Return the [X, Y] coordinate for the center point of the cell that contains the specified text.  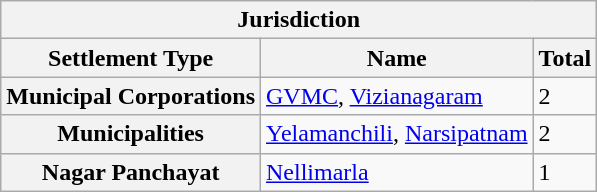
Nellimarla [398, 172]
Jurisdiction [299, 20]
Name [398, 58]
Nagar Panchayat [131, 172]
Total [565, 58]
Municipalities [131, 134]
GVMC, Vizianagaram [398, 96]
Settlement Type [131, 58]
1 [565, 172]
Yelamanchili, Narsipatnam [398, 134]
Municipal Corporations [131, 96]
